Pinpoint the cell where the given text exists, returning its [X, Y] midpoint coordinate. 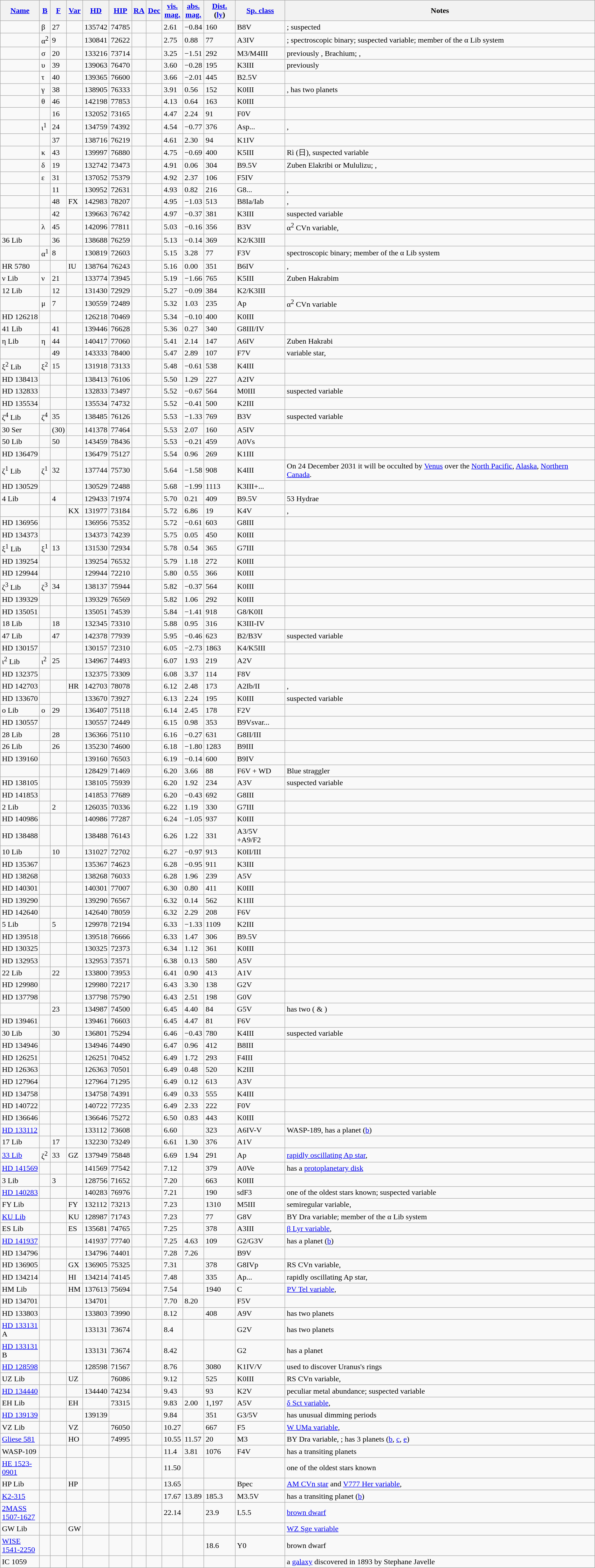
4.54 [172, 127]
4.61 [172, 140]
126363 [96, 1069]
0.06 [193, 165]
Bpec [260, 1484]
2.45 [193, 710]
135230 [96, 747]
133216 [96, 53]
5.80 [172, 573]
ξ1 [45, 548]
HD 133131 A [20, 1329]
562 [219, 900]
235 [219, 304]
130529 [96, 487]
143459 [96, 442]
0.48 [193, 1069]
75730 [120, 470]
ζ4 Lib [20, 417]
46 [58, 102]
4.97 [172, 214]
2.14 [193, 341]
RA [139, 11]
136407 [96, 710]
6.69 [172, 1155]
−2.73 [193, 648]
0.90 [193, 973]
IC 1059 [20, 1562]
A3III [260, 1229]
5.79 [172, 561]
F4III [260, 1057]
75272 [120, 1118]
13.65 [172, 1484]
73213 [120, 1205]
1.19 [193, 807]
B9Vsvar... [260, 723]
KU [74, 1217]
3.25 [172, 53]
Asp... [260, 127]
6.19 [172, 759]
35 [58, 417]
K1IV/V [260, 1367]
Notes [440, 11]
74490 [120, 1045]
HR 5780 [20, 266]
κ [45, 152]
139997 [96, 152]
5 Lib [20, 925]
134758 [96, 1094]
2.61 [172, 27]
631 [219, 735]
1.94 [193, 1155]
330 [219, 807]
77542 [120, 1168]
ι1 [45, 127]
vis.mag. [172, 11]
130819 [96, 253]
908 [219, 470]
Blue straggler [440, 771]
has a planet [440, 1350]
HD 134214 [20, 1277]
7.20 [172, 1180]
L5.5 [260, 1512]
40 [58, 77]
τ [45, 77]
A0Vs [260, 442]
ν Lib [20, 279]
147 [219, 341]
previously , Brachium; , [440, 53]
379 [219, 1168]
K3III+... [260, 487]
94 [219, 140]
74995 [120, 1439]
HD 133112 [20, 1130]
0.98 [193, 723]
28 Lib [20, 735]
UZ [74, 1379]
6.34 [172, 949]
ο [45, 710]
937 [219, 819]
0.54 [193, 548]
126218 [96, 317]
70501 [120, 1069]
141937 [96, 1241]
71652 [120, 1180]
133774 [96, 279]
142378 [96, 636]
77939 [120, 636]
HD 139290 [20, 900]
HD 142703 [20, 686]
VZ Lib [20, 1427]
2.37 [193, 178]
365 [219, 548]
σ [45, 53]
623 [219, 636]
73309 [120, 674]
3.60 [172, 65]
1.29 [193, 379]
1.96 [193, 876]
F4V [260, 1451]
2MASS 1507-1627 [20, 1512]
γ [45, 90]
HD 134373 [20, 535]
0.27 [193, 329]
141569 [96, 1168]
G8III/IV [260, 329]
369 [219, 240]
76503 [120, 759]
ES Lib [20, 1229]
76333 [120, 90]
α2 CVn variable [440, 304]
72488 [120, 487]
6.47 [172, 1045]
0.80 [193, 888]
δ [45, 165]
K2-315 [20, 1496]
132345 [96, 624]
F7V [260, 353]
538 [219, 366]
17.67 [172, 1496]
has a transiting planets [440, 1451]
12 Lib [20, 291]
ε [45, 178]
(30) [58, 430]
5.41 [172, 341]
384 [219, 291]
A2IV [260, 379]
78059 [120, 912]
33 Lib [20, 1155]
K2V [260, 1391]
1.03 [193, 304]
2.48 [193, 686]
HD 136956 [20, 523]
HD 140722 [20, 1106]
η [45, 341]
5.84 [172, 612]
M3 [260, 1439]
6.12 [172, 686]
A0Ve [260, 1168]
F5IV [260, 178]
B8III [260, 1045]
131530 [96, 548]
128598 [96, 1367]
0.82 [193, 190]
−1.80 [193, 747]
74234 [120, 1391]
128429 [96, 771]
1076 [219, 1451]
B8Ia/Iab [260, 202]
λ [45, 227]
HD 126218 [20, 317]
6.86 [193, 511]
42 [58, 214]
Gliese 581 [20, 1439]
136956 [96, 523]
5.03 [172, 227]
A9V [260, 1313]
6.30 [172, 888]
291 [219, 1155]
0.05 [193, 535]
73315 [120, 1403]
137798 [96, 997]
HD 126363 [20, 1069]
α2 CVn variable, [440, 227]
34 [58, 586]
71469 [120, 771]
135367 [96, 864]
78207 [120, 202]
4.75 [172, 152]
3080 [219, 1367]
613 [219, 1081]
M0III [260, 391]
6.22 [172, 807]
134759 [96, 127]
HD 139160 [20, 759]
139290 [96, 900]
ζ2 [45, 1155]
50 Lib [20, 442]
ξ1 Lib [20, 548]
HD 135534 [20, 403]
2.00 [193, 1403]
HD 129980 [20, 985]
198 [219, 997]
spectroscopic binary; member of the α Lib system [440, 253]
137052 [96, 178]
HD 139329 [20, 600]
12 [58, 291]
73953 [120, 973]
5.70 [172, 499]
73714 [120, 53]
8.76 [172, 1367]
73608 [120, 1130]
used to discover Uranus's rings [440, 1367]
ζ1 [45, 470]
412 [219, 1045]
G8/K0II [260, 612]
HD 136479 [20, 454]
77007 [120, 888]
1940 [219, 1289]
G3/5V [260, 1415]
139446 [96, 329]
76033 [120, 876]
138764 [96, 266]
26 [58, 747]
7.21 [172, 1193]
HD 133670 [20, 698]
5.27 [172, 291]
FY Lib [20, 1205]
−0.16 [193, 227]
6.24 [172, 819]
580 [219, 961]
9.83 [172, 1403]
142640 [96, 912]
139329 [96, 600]
0.95 [193, 624]
15 [58, 366]
4.91 [172, 165]
7.31 [172, 1265]
75325 [120, 1265]
190 [219, 1193]
129433 [96, 499]
911 [219, 864]
36 [58, 240]
134214 [96, 1277]
138105 [96, 783]
B9III [260, 747]
18.6 [219, 1545]
73165 [120, 114]
75694 [120, 1289]
A3IV [260, 40]
27 [58, 27]
107 [219, 353]
HD 138413 [20, 379]
HD 130529 [20, 487]
G8V [260, 1217]
K0II/III [260, 852]
F8V [260, 674]
272 [219, 561]
135051 [96, 612]
76567 [120, 900]
−0.41 [193, 403]
30 Lib [20, 1033]
K4/K5III [260, 648]
74391 [120, 1094]
HD 141853 [20, 795]
130557 [96, 723]
140283 [96, 1193]
163 [219, 102]
6.14 [172, 710]
72631 [120, 190]
134796 [96, 1253]
−1.99 [193, 487]
7.12 [172, 1168]
178 [219, 710]
0.13 [193, 961]
6.13 [172, 698]
216 [219, 190]
4.40 [193, 1009]
HD 136905 [20, 1265]
B6IV [260, 266]
A3/5V +A9/F2 [260, 835]
73927 [120, 698]
5.34 [172, 317]
77811 [120, 227]
72929 [120, 291]
18 Lib [20, 624]
HP Lib [20, 1484]
4.93 [172, 190]
1310 [219, 1205]
WISE 1541-2250 [20, 1545]
GW Lib [20, 1529]
6.41 [172, 973]
G8... [260, 190]
39 [58, 65]
135534 [96, 403]
α2 [45, 40]
72194 [120, 925]
76106 [120, 379]
HD 139461 [20, 1021]
139365 [96, 77]
ο Lib [20, 710]
129980 [96, 985]
C [260, 1289]
73473 [120, 165]
ζ3 [45, 586]
HD 129944 [20, 573]
7.28 [172, 1253]
HD 134440 [20, 1391]
84 [219, 1009]
2.07 [193, 430]
F3V [260, 253]
HD 132375 [20, 674]
136479 [96, 454]
22.14 [172, 1512]
73571 [120, 961]
−1.03 [193, 202]
HD 133803 [20, 1313]
ι2 [45, 661]
75939 [120, 783]
5.68 [172, 487]
41 Lib [20, 329]
HI [74, 1277]
F5 [260, 1427]
G2/G3V [260, 1241]
HM [74, 1289]
138688 [96, 240]
53 Hydrae [440, 499]
7 [58, 304]
45 [58, 227]
KX [74, 511]
8.12 [172, 1313]
76532 [120, 561]
72622 [120, 40]
HD 140301 [20, 888]
331 [219, 835]
−0.67 [193, 391]
6.61 [172, 1142]
70452 [120, 1057]
5.13 [172, 240]
PV Tel variable, [440, 1289]
HP [74, 1484]
Rì (日), suspected variable [440, 152]
5.15 [172, 253]
4.95 [172, 202]
5.95 [172, 636]
918 [219, 612]
B9V [260, 1253]
141853 [96, 795]
ξ2 [45, 366]
138137 [96, 586]
2.75 [172, 40]
semiregular variable, [440, 1205]
130559 [96, 304]
36 Lib [20, 240]
134440 [96, 1391]
IU [74, 266]
74493 [120, 661]
1.22 [193, 835]
74145 [120, 1277]
3 Lib [20, 1180]
76742 [120, 214]
133670 [96, 698]
77464 [120, 430]
6.15 [172, 723]
EH Lib [20, 1403]
408 [219, 1313]
75352 [120, 523]
1.06 [193, 600]
93 [219, 1391]
600 [219, 759]
340 [219, 329]
previously [440, 65]
130841 [96, 40]
F6V + WD [260, 771]
2.30 [193, 140]
76243 [120, 266]
one of the oldest stars known; suspected variable [440, 1193]
Ap... [260, 1277]
−0.46 [193, 636]
72603 [120, 253]
73184 [120, 511]
HD 132833 [20, 391]
3.30 [193, 985]
HD 132953 [20, 961]
77287 [120, 819]
25 [58, 661]
δ Sct variable, [440, 1403]
135681 [96, 1229]
2.89 [193, 353]
134701 [96, 1301]
603 [219, 523]
72934 [120, 548]
75790 [120, 997]
HD 135367 [20, 864]
Zuben Elakribi or Mululizu; , [440, 165]
443 [219, 1118]
HD 130557 [20, 723]
G2 [260, 1350]
6.50 [172, 1118]
1.12 [193, 949]
75118 [120, 710]
143333 [96, 353]
138485 [96, 417]
126035 [96, 807]
1863 [219, 648]
6.27 [172, 852]
74401 [120, 1253]
5.64 [172, 470]
76569 [120, 600]
2 [58, 807]
769 [219, 417]
140301 [96, 888]
131430 [96, 291]
71974 [120, 499]
134373 [96, 535]
Var [74, 11]
73497 [120, 391]
F5V [260, 1301]
48 [58, 202]
A2V [260, 661]
B9IV [260, 759]
129944 [96, 573]
0.55 [193, 573]
HD 136646 [20, 1118]
FX [74, 202]
76628 [120, 329]
127964 [96, 1081]
47 [58, 636]
ζ3 Lib [20, 586]
74765 [120, 1229]
F2V [260, 710]
A2Ib/II [260, 686]
HD 130157 [20, 648]
K1IV [260, 140]
75294 [120, 1033]
β Lyr variable, [440, 1229]
K4V [260, 511]
450 [219, 535]
75110 [120, 735]
71567 [120, 1367]
HD 133131 B [20, 1350]
6.05 [172, 648]
peculiar metal abundance; suspected variable [440, 1391]
138 [219, 985]
128756 [96, 1180]
77853 [120, 102]
WZ Sge variable [440, 1529]
75127 [120, 454]
114 [219, 674]
16 [58, 114]
133800 [96, 973]
139461 [96, 1021]
0.33 [193, 1094]
72373 [120, 949]
335 [219, 1277]
3.81 [193, 1451]
141378 [96, 430]
139063 [96, 65]
HD 140986 [20, 819]
3.91 [172, 90]
142983 [96, 202]
131977 [96, 511]
−0.10 [193, 317]
185.3 [219, 1496]
75379 [120, 178]
AM CVn star and V777 Her variable, [440, 1484]
513 [219, 202]
0.56 [193, 90]
9.43 [172, 1391]
106 [219, 178]
11.4 [172, 1451]
71743 [120, 1217]
73133 [120, 366]
−1.51 [193, 53]
78078 [120, 686]
77689 [120, 795]
3.28 [193, 253]
8.42 [172, 1350]
138488 [96, 835]
2.33 [193, 1106]
9.84 [172, 1415]
HM Lib [20, 1289]
17 Lib [20, 1142]
6.38 [172, 961]
132742 [96, 165]
5.32 [172, 304]
0.88 [193, 40]
353 [219, 723]
5.16 [172, 266]
HD 138268 [20, 876]
10.27 [172, 1427]
136646 [96, 1118]
M5III [260, 1205]
Zuben Hakrabi [440, 341]
GX [74, 1265]
G8IVp [260, 1265]
−1.05 [193, 819]
BY Dra variable; member of the α Lib system [440, 1217]
137744 [96, 470]
72449 [120, 723]
293 [219, 1057]
134987 [96, 1009]
ξ2 Lib [20, 366]
EH [74, 1403]
126251 [96, 1057]
74785 [120, 27]
HD 142640 [20, 912]
ζ1 Lib [20, 470]
B2/B3V [260, 636]
8.20 [193, 1301]
HD 138488 [20, 835]
B [45, 11]
140722 [96, 1106]
413 [219, 973]
49 [58, 353]
5.48 [172, 366]
73990 [120, 1313]
Dec [154, 11]
7.48 [172, 1277]
361 [219, 949]
73945 [120, 279]
76086 [120, 1379]
has a planet (b) [440, 1241]
130157 [96, 648]
22 Lib [20, 973]
−1.58 [193, 470]
HD 139518 [20, 937]
M3.5V [260, 1496]
323 [219, 1130]
α1 [45, 253]
31 [58, 178]
5.78 [172, 548]
4 [58, 499]
9 [58, 40]
9.12 [172, 1379]
2.51 [193, 997]
459 [219, 442]
33 [58, 1155]
409 [219, 499]
0.64 [193, 102]
132052 [96, 114]
, has two planets [440, 90]
133803 [96, 1313]
HD 134796 [20, 1253]
134967 [96, 661]
366 [219, 573]
7.26 [193, 1253]
β [45, 27]
1113 [219, 487]
10.55 [172, 1439]
M3/M4III [260, 53]
−0.77 [193, 127]
13.89 [193, 1496]
239 [219, 876]
2 Lib [20, 807]
128987 [96, 1217]
76603 [120, 1021]
663 [219, 1180]
5.50 [172, 379]
HD 137798 [20, 997]
137949 [96, 1155]
11.57 [193, 1439]
HD 141937 [20, 1241]
29 [58, 710]
23 [58, 1009]
24 [58, 127]
Sp. class [260, 11]
VZ [74, 1427]
5.19 [172, 279]
132953 [96, 961]
140986 [96, 819]
72310 [120, 648]
43 [58, 152]
6.46 [172, 1033]
has unusual dimming periods [440, 1415]
0.12 [193, 1081]
555 [219, 1094]
74732 [120, 403]
316 [219, 624]
81 [219, 1021]
72702 [120, 852]
18 [58, 624]
5.54 [172, 454]
4.13 [172, 102]
306 [219, 937]
132375 [96, 674]
208 [219, 912]
525 [219, 1379]
77740 [120, 1241]
HD 134758 [20, 1094]
135742 [96, 27]
227 [219, 379]
28 [58, 735]
692 [219, 795]
142703 [96, 686]
B2.5V [260, 77]
ES [74, 1229]
5.75 [172, 535]
7.70 [172, 1301]
has two ( & ) [440, 1009]
W UMa variable, [440, 1427]
1283 [219, 747]
sdF3 [260, 1193]
381 [219, 214]
129978 [96, 925]
GZ [74, 1155]
11 [58, 190]
−1.66 [193, 279]
234 [219, 783]
HD 128598 [20, 1367]
137613 [96, 1289]
136366 [96, 735]
1.93 [193, 661]
0.21 [193, 499]
780 [219, 1033]
2.29 [193, 912]
4.63 [193, 1241]
74600 [120, 747]
269 [219, 454]
abs.mag. [193, 11]
1.92 [193, 783]
76219 [120, 140]
26 Lib [20, 747]
47 Lib [20, 636]
has a protoplanetary disk [440, 1168]
76259 [120, 240]
30 [58, 1033]
72210 [120, 573]
76666 [120, 937]
−1.41 [193, 612]
A6IV-V [260, 1130]
−0.95 [193, 864]
μ [45, 304]
1.30 [193, 1142]
HR [74, 686]
173 [219, 686]
41 [58, 329]
−0.69 [193, 152]
78400 [120, 353]
30 Ser [20, 430]
1.47 [193, 937]
76050 [120, 1427]
On 24 December 2031 it will be occulted by Venus over the North Pacific, Alaska, Northern Canada. [440, 470]
A6IV [260, 341]
θ [45, 102]
5.36 [172, 329]
72217 [120, 985]
77235 [120, 1106]
131027 [96, 852]
4.92 [172, 178]
38 [58, 90]
75848 [120, 1155]
6.16 [172, 735]
3.37 [193, 674]
74239 [120, 535]
WASP-109 [20, 1451]
520 [219, 1069]
; suspected [440, 27]
ι2 Lib [20, 661]
HD 139139 [20, 1415]
132230 [96, 1142]
F [58, 11]
70336 [120, 807]
91 [219, 114]
765 [219, 279]
7.54 [172, 1289]
152 [219, 90]
5.47 [172, 353]
HD 126251 [20, 1057]
74539 [120, 612]
6.60 [172, 1130]
HD 134701 [20, 1301]
G5V [260, 1009]
5 [58, 925]
Y0 [260, 1545]
1.72 [193, 1057]
132112 [96, 1205]
130952 [96, 190]
Dist. (ly) [219, 11]
B8V [260, 27]
76880 [120, 152]
one of the oldest stars known [440, 1468]
134946 [96, 1045]
142198 [96, 102]
HD 140283 [20, 1193]
HD [96, 11]
138268 [96, 876]
FY [74, 1205]
500 [219, 403]
υ [45, 65]
356 [219, 227]
0.00 [193, 266]
131918 [96, 366]
71295 [120, 1081]
−0.21 [193, 442]
411 [219, 888]
21 [58, 279]
ν [45, 279]
74392 [120, 127]
136905 [96, 1265]
0.14 [193, 900]
8.4 [172, 1329]
133112 [96, 1130]
132833 [96, 391]
a galaxy discovered in 1893 by Stephane Javelle [440, 1562]
HD 135051 [20, 612]
Name [20, 11]
1109 [219, 925]
4 Lib [20, 499]
445 [219, 77]
11.50 [172, 1468]
88 [219, 771]
138716 [96, 140]
139518 [96, 937]
; spectroscopic binary; suspected variable; member of the α Lib system [440, 40]
139139 [96, 1415]
0.83 [193, 1118]
76470 [120, 65]
WASP-189, has a planet (b) [440, 1130]
74623 [120, 864]
HD 139254 [20, 561]
−0.97 [193, 852]
η Lib [20, 341]
HD 138105 [20, 783]
GW [74, 1529]
77060 [120, 341]
72489 [120, 304]
ζ4 [45, 417]
10 Lib [20, 852]
73249 [120, 1142]
G8II/III [260, 735]
136801 [96, 1033]
139663 [96, 214]
6.08 [172, 674]
UZ Lib [20, 1379]
HO [74, 1439]
76976 [120, 1193]
HE 1523-0901 [20, 1468]
HD 127964 [20, 1081]
HD 141569 [20, 1168]
130325 [96, 949]
76126 [120, 417]
50 [58, 442]
142096 [96, 227]
−0.09 [193, 291]
13 [58, 548]
75944 [120, 586]
138905 [96, 90]
−2.01 [193, 77]
74500 [120, 1009]
913 [219, 852]
73310 [120, 624]
667 [219, 1427]
17 [58, 1142]
8 [58, 253]
6.26 [172, 835]
6.18 [172, 747]
222 [219, 1106]
78436 [120, 442]
HIP [120, 11]
K3III-IV [260, 624]
−0.28 [193, 65]
219 [219, 661]
KU Lib [20, 1217]
109 [219, 1241]
138413 [96, 379]
1,197 [219, 1403]
variable star, [440, 353]
139254 [96, 561]
−0.84 [193, 27]
−0.27 [193, 735]
has a transiting planet (b) [440, 1496]
22 [58, 973]
304 [219, 165]
1.18 [193, 561]
HD 130325 [20, 949]
76143 [120, 835]
76600 [120, 77]
A5IV [260, 430]
Zuben Hakrabim [440, 279]
139160 [96, 759]
G0V [260, 997]
5.88 [172, 624]
32 [58, 470]
70469 [120, 317]
BY Dra variable, ; has 3 planets (b, c, e) [440, 1439]
3 [58, 1180]
37 [58, 140]
HD 134946 [20, 1045]
140417 [96, 341]
23.9 [219, 1512]
44 [58, 341]
10 [58, 852]
6.07 [172, 661]
